Provide the (X, Y) coordinate of the cell's center where the given text is located.  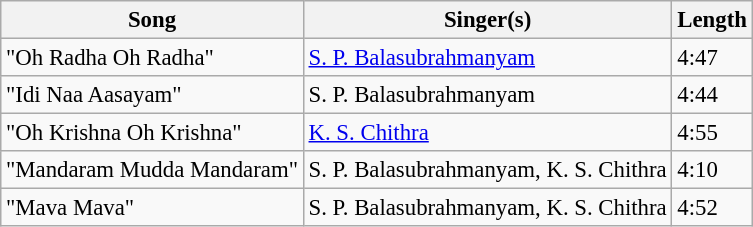
"Mava Mava" (152, 208)
4:52 (712, 208)
4:10 (712, 170)
4:55 (712, 133)
4:47 (712, 58)
Song (152, 20)
"Oh Krishna Oh Krishna" (152, 133)
"Idi Naa Aasayam" (152, 95)
Singer(s) (488, 20)
K. S. Chithra (488, 133)
"Oh Radha Oh Radha" (152, 58)
"Mandaram Mudda Mandaram" (152, 170)
Length (712, 20)
4:44 (712, 95)
